Locate the cell with the specified text and output its (X, Y) center coordinate. 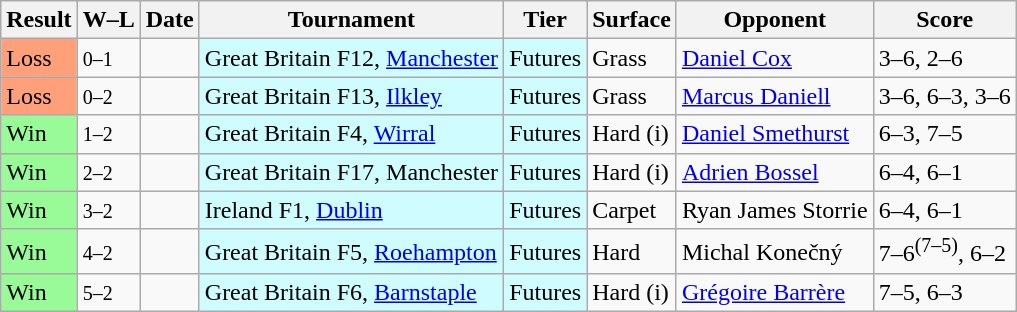
Daniel Smethurst (774, 134)
Carpet (632, 210)
5–2 (108, 293)
2–2 (108, 172)
Ireland F1, Dublin (351, 210)
Marcus Daniell (774, 96)
Result (39, 20)
7–5, 6–3 (944, 293)
Great Britain F13, Ilkley (351, 96)
Opponent (774, 20)
W–L (108, 20)
7–6(7–5), 6–2 (944, 252)
Tournament (351, 20)
Surface (632, 20)
3–2 (108, 210)
Great Britain F6, Barnstaple (351, 293)
3–6, 2–6 (944, 58)
Great Britain F17, Manchester (351, 172)
Great Britain F5, Roehampton (351, 252)
Ryan James Storrie (774, 210)
Hard (632, 252)
Grégoire Barrère (774, 293)
1–2 (108, 134)
6–3, 7–5 (944, 134)
Michal Konečný (774, 252)
0–2 (108, 96)
Great Britain F12, Manchester (351, 58)
4–2 (108, 252)
Adrien Bossel (774, 172)
Date (170, 20)
3–6, 6–3, 3–6 (944, 96)
Tier (546, 20)
Daniel Cox (774, 58)
0–1 (108, 58)
Score (944, 20)
Great Britain F4, Wirral (351, 134)
